Return (X, Y) of the center of cell containing provided text 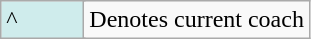
^ (42, 20)
Denotes current coach (197, 20)
